For the text-containing cell, return its midpoint in (X, Y) coordinate format. 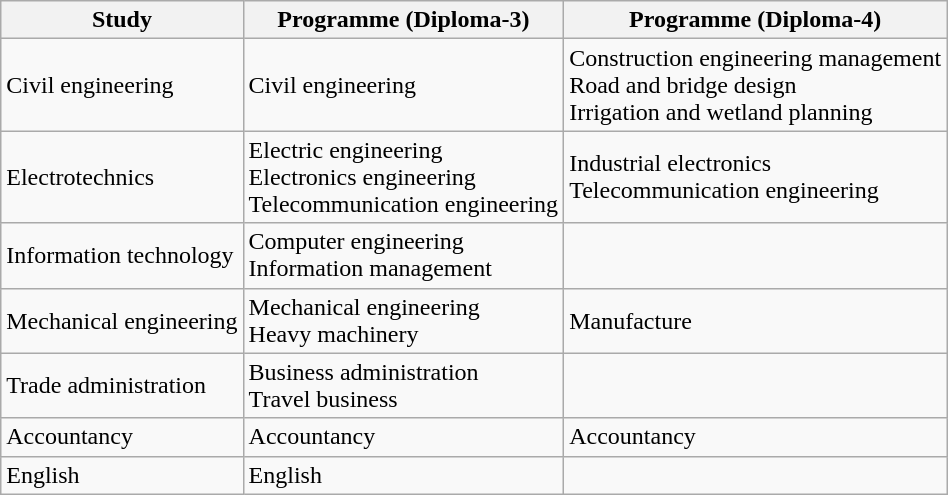
Business administration Travel business (404, 386)
Mechanical engineering (122, 320)
Electric engineering Electronics engineering Telecommunication engineering (404, 177)
Programme (Diploma-3) (404, 20)
Mechanical engineering Heavy machinery (404, 320)
Study (122, 20)
Computer engineering Information management (404, 256)
Construction engineering management Road and bridge design Irrigation and wetland planning (756, 85)
Manufacture (756, 320)
Industrial electronics Telecommunication engineering (756, 177)
Electrotechnics (122, 177)
Trade administration (122, 386)
Programme (Diploma-4) (756, 20)
Information technology (122, 256)
